Scan for the cell matching the given text and deliver its (X, Y) coordinate at center. 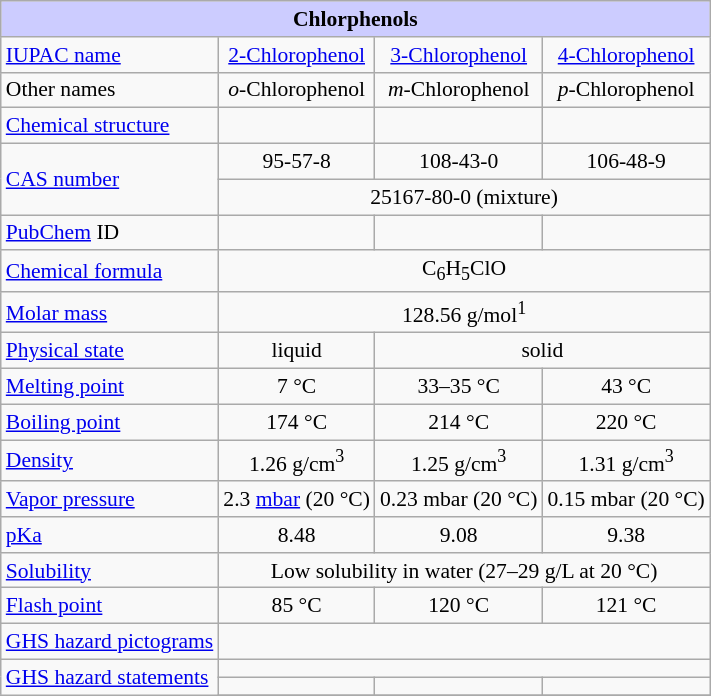
Chemical structure (110, 126)
121 °C (626, 606)
214 °C (458, 423)
220 °C (626, 423)
C6H5ClO (464, 272)
Vapor pressure (110, 499)
1.26 g/cm3 (296, 460)
IUPAC name (110, 55)
PubChem ID (110, 233)
pKa (110, 535)
Molar mass (110, 312)
CAS number (110, 180)
liquid (296, 351)
Other names (110, 90)
Flash point (110, 606)
m-Chlorophenol (458, 90)
33–35 °C (458, 387)
Density (110, 460)
3-Chlorophenol (458, 55)
Low solubility in water (27–29 g/L at 20 °C) (464, 571)
GHS hazard pictograms (110, 642)
25167-80-0 (mixture) (464, 197)
Chlorphenols (356, 19)
2.3 mbar (20 °C) (296, 499)
8.48 (296, 535)
Solubility (110, 571)
120 °C (458, 606)
174 °C (296, 423)
1.31 g/cm3 (626, 460)
9.38 (626, 535)
p-Chlorophenol (626, 90)
108-43-0 (458, 162)
Chemical formula (110, 272)
9.08 (458, 535)
2-Chlorophenol (296, 55)
43 °C (626, 387)
Melting point (110, 387)
7 °C (296, 387)
85 °C (296, 606)
4-Chlorophenol (626, 55)
1.25 g/cm3 (458, 460)
Physical state (110, 351)
106-48-9 (626, 162)
0.23 mbar (20 °C) (458, 499)
Boiling point (110, 423)
GHS hazard statements (110, 678)
o-Chlorophenol (296, 90)
solid (542, 351)
0.15 mbar (20 °C) (626, 499)
128.56 g/mol1 (464, 312)
95-57-8 (296, 162)
